Scan for the cell matching the given text and deliver its [x, y] coordinate at center. 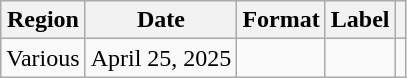
Various [43, 58]
Date [161, 20]
Region [43, 20]
Format [281, 20]
April 25, 2025 [161, 58]
Label [360, 20]
